Capture the cell that displays the provided text and extract its (X, Y) central coordinate. 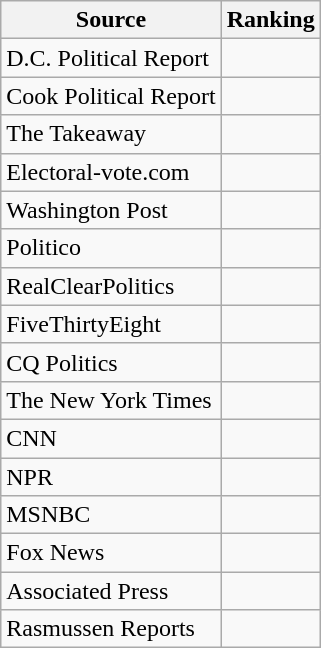
D.C. Political Report (111, 58)
The New York Times (111, 400)
Fox News (111, 553)
Washington Post (111, 210)
The Takeaway (111, 134)
FiveThirtyEight (111, 324)
CNN (111, 438)
NPR (111, 477)
Politico (111, 248)
Rasmussen Reports (111, 629)
Source (111, 20)
Electoral-vote.com (111, 172)
Associated Press (111, 591)
MSNBC (111, 515)
RealClearPolitics (111, 286)
Ranking (270, 20)
Cook Political Report (111, 96)
CQ Politics (111, 362)
